Scan for the cell matching the given text and deliver its [x, y] coordinate at center. 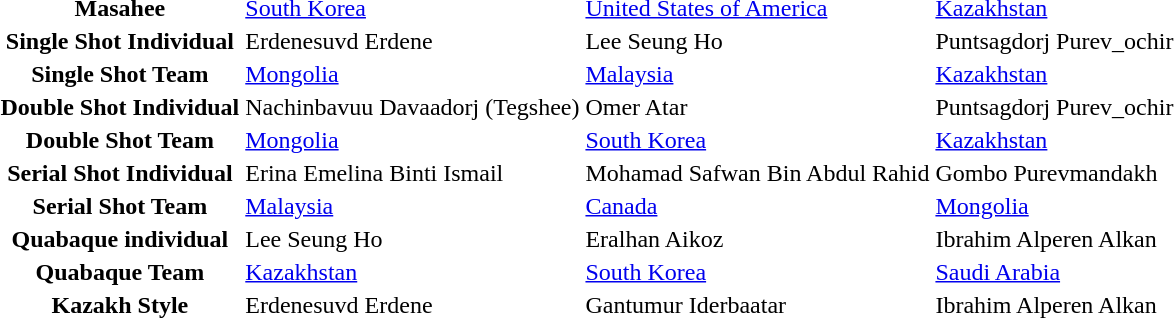
Kazakhstan [412, 272]
Erdenesuvd Erdene [412, 41]
Mohamad Safwan Bin Abdul Rahid [758, 173]
Erina Emelina Binti Ismail [412, 173]
Omer Atar [758, 107]
Nachinbavuu Davaadorj (Tegshee) [412, 107]
Canada [758, 206]
Eralhan Aikoz [758, 239]
